Scan for the cell matching the given text and deliver its (x, y) coordinate at center. 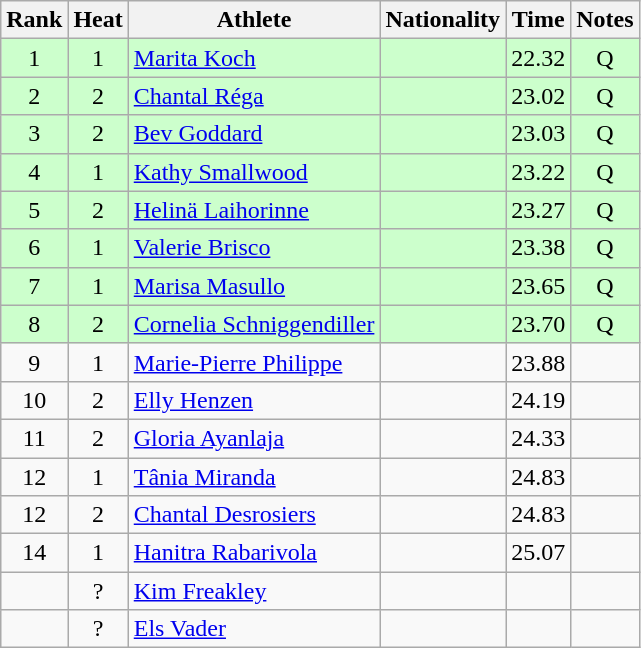
3 (34, 134)
Valerie Brisco (254, 248)
23.02 (538, 96)
Heat (98, 20)
Cornelia Schniggendiller (254, 324)
23.03 (538, 134)
7 (34, 286)
Marie-Pierre Philippe (254, 362)
Bev Goddard (254, 134)
4 (34, 172)
Nationality (443, 20)
Rank (34, 20)
Elly Henzen (254, 400)
23.27 (538, 210)
22.32 (538, 58)
Chantal Desrosiers (254, 515)
Hanitra Rabarivola (254, 553)
10 (34, 400)
Time (538, 20)
Gloria Ayanlaja (254, 438)
23.65 (538, 286)
23.70 (538, 324)
23.38 (538, 248)
8 (34, 324)
Athlete (254, 20)
23.88 (538, 362)
Notes (605, 20)
14 (34, 553)
5 (34, 210)
24.33 (538, 438)
Marita Koch (254, 58)
6 (34, 248)
25.07 (538, 553)
Chantal Réga (254, 96)
Kim Freakley (254, 591)
9 (34, 362)
Kathy Smallwood (254, 172)
Marisa Masullo (254, 286)
Tânia Miranda (254, 477)
Helinä Laihorinne (254, 210)
Els Vader (254, 629)
11 (34, 438)
23.22 (538, 172)
24.19 (538, 400)
